Return (x, y) of the center of cell containing provided text 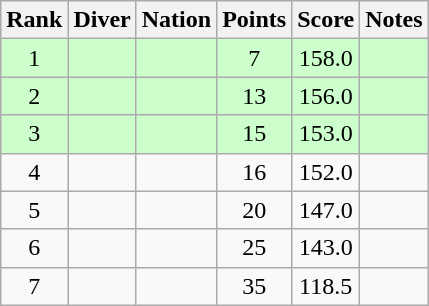
153.0 (326, 134)
147.0 (326, 210)
Points (254, 20)
5 (34, 210)
16 (254, 172)
2 (34, 96)
25 (254, 248)
6 (34, 248)
13 (254, 96)
152.0 (326, 172)
158.0 (326, 58)
1 (34, 58)
Rank (34, 20)
156.0 (326, 96)
3 (34, 134)
15 (254, 134)
118.5 (326, 286)
Score (326, 20)
Nation (176, 20)
143.0 (326, 248)
Notes (394, 20)
35 (254, 286)
4 (34, 172)
Diver (102, 20)
20 (254, 210)
